Return (x, y) of the center of cell containing provided text 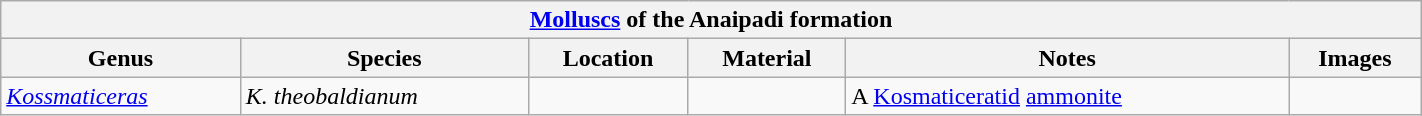
Images (1356, 58)
Genus (121, 58)
Species (384, 58)
K. theobaldianum (384, 96)
Notes (1068, 58)
A Kosmaticeratid ammonite (1068, 96)
Location (608, 58)
Kossmaticeras (121, 96)
Material (767, 58)
Molluscs of the Anaipadi formation (711, 20)
